Extract the (X, Y) coordinate from the center of the cell holding the provided text.  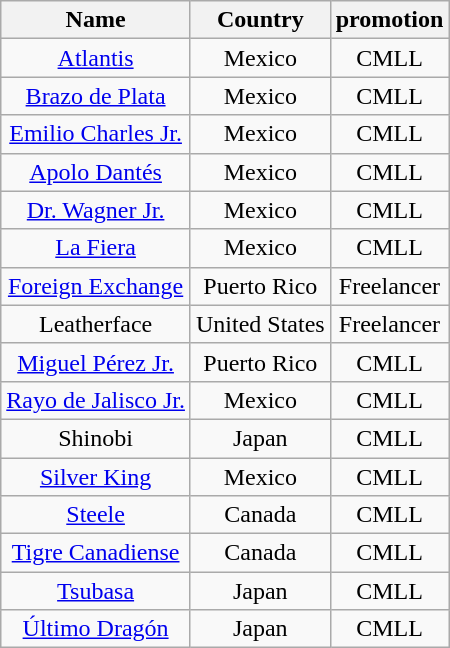
Foreign Exchange (96, 286)
Country (260, 20)
Apolo Dantés (96, 172)
Shinobi (96, 438)
Rayo de Jalisco Jr. (96, 400)
La Fiera (96, 248)
Último Dragón (96, 629)
promotion (390, 20)
Name (96, 20)
Atlantis (96, 58)
Brazo de Plata (96, 96)
Dr. Wagner Jr. (96, 210)
United States (260, 324)
Steele (96, 515)
Miguel Pérez Jr. (96, 362)
Silver King (96, 477)
Leatherface (96, 324)
Tsubasa (96, 591)
Emilio Charles Jr. (96, 134)
Tigre Canadiense (96, 553)
